Pinpoint the cell where the given text exists, returning its (x, y) midpoint coordinate. 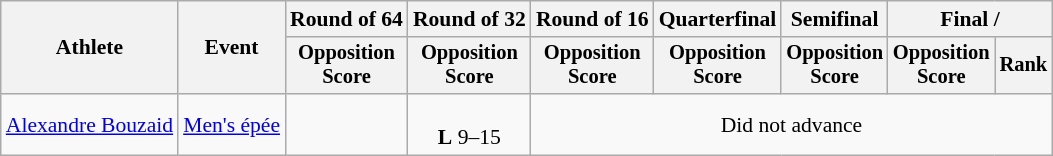
Rank (1024, 66)
Final / (970, 19)
Quarterfinal (718, 19)
Alexandre Bouzaid (90, 124)
Round of 64 (346, 19)
Athlete (90, 48)
Semifinal (834, 19)
Men's épée (232, 124)
Did not advance (792, 124)
L 9–15 (470, 124)
Round of 32 (470, 19)
Round of 16 (592, 19)
Event (232, 48)
